Return the [X, Y] coordinate for the center point of the cell that contains the specified text.  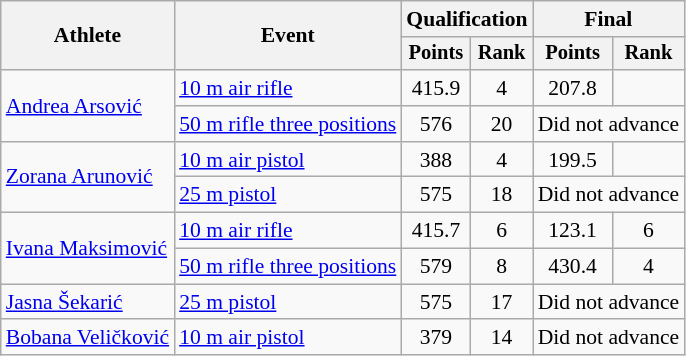
Final [609, 19]
576 [436, 124]
123.1 [573, 231]
Event [288, 36]
415.9 [436, 88]
379 [436, 338]
207.8 [573, 88]
Bobana Veličković [88, 338]
199.5 [573, 160]
579 [436, 267]
20 [502, 124]
Jasna Šekarić [88, 302]
430.4 [573, 267]
14 [502, 338]
415.7 [436, 231]
Zorana Arunović [88, 178]
Qualification [466, 19]
8 [502, 267]
17 [502, 302]
388 [436, 160]
Andrea Arsović [88, 106]
Athlete [88, 36]
18 [502, 195]
Ivana Maksimović [88, 248]
